Extract the (x, y) coordinate from the center of the cell holding the provided text.  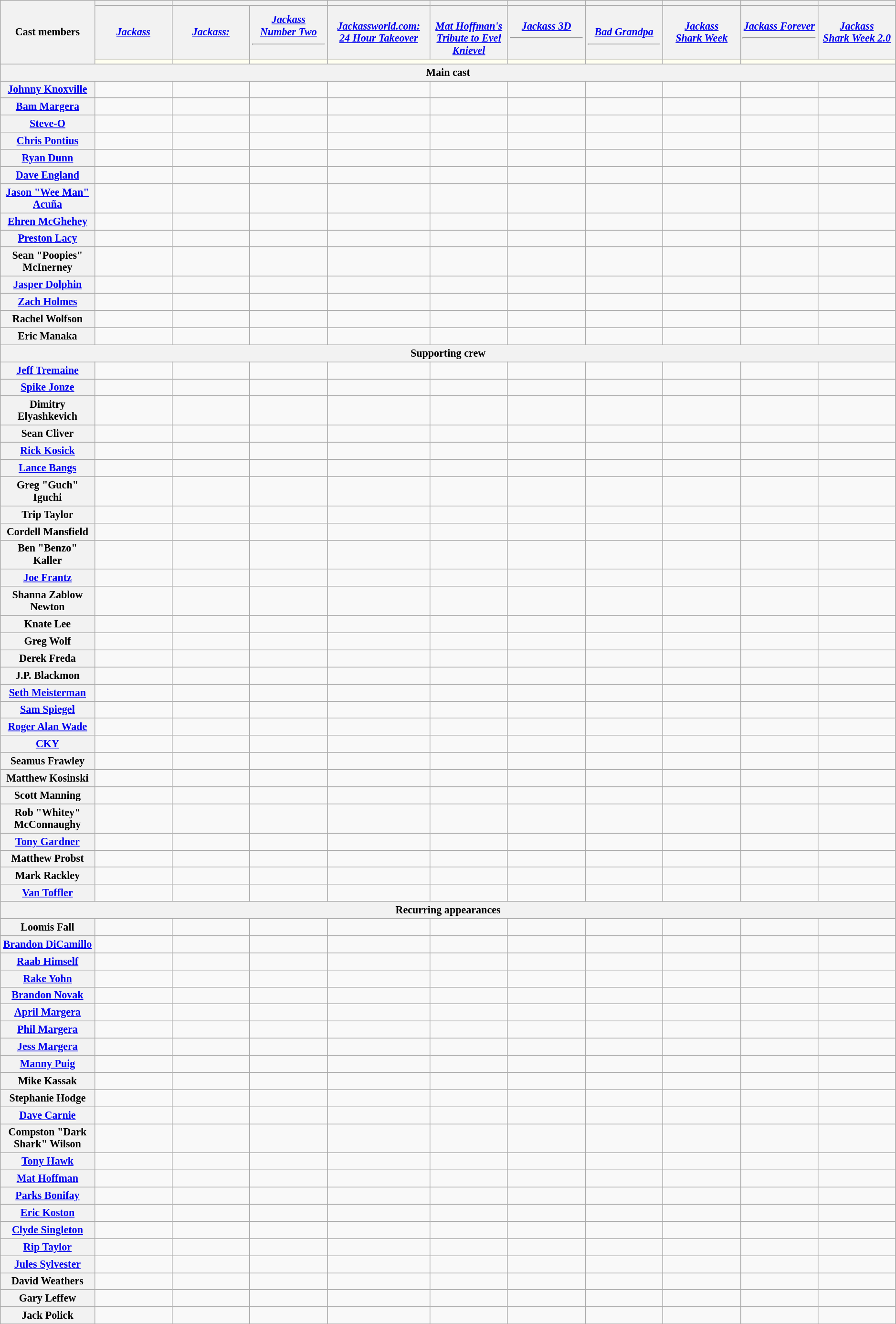
Jules Sylvester (48, 1264)
Jackass (134, 32)
Chris Pontius (48, 141)
Dimitry Elyashkevich (48, 411)
Stephanie Hodge (48, 1098)
Brandon Novak (48, 996)
Jackass 3D (546, 32)
Tony Gardner (48, 841)
Scott Manning (48, 795)
Seth Meisterman (48, 692)
Jess Margera (48, 1047)
Dave England (48, 175)
Mike Kassak (48, 1081)
Roger Alan Wade (48, 727)
Spike Jonze (48, 387)
Tony Hawk (48, 1162)
Shanna Zablow Newton (48, 601)
Phil Margera (48, 1029)
Matthew Kosinski (48, 778)
Recurring appearances (448, 910)
Ben "Benzo" Kaller (48, 555)
Rip Taylor (48, 1247)
Greg Wolf (48, 641)
Parks Bonifay (48, 1196)
Sean "Poopies" McInerney (48, 262)
Eric Manaka (48, 336)
CKY (48, 744)
JackassShark Week (702, 32)
JackassShark Week 2.0 (857, 32)
Gary Leffew (48, 1298)
Jason "Wee Man" Acuña (48, 198)
Jackass: (211, 32)
April Margera (48, 1013)
Cordell Mansfield (48, 531)
Jackassworld.com:24 Hour Takeover (379, 32)
Jeff Tremaine (48, 370)
Derek Freda (48, 658)
Bad Grandpa (624, 32)
Johnny Knoxville (48, 89)
Rake Yohn (48, 978)
Jack Polick (48, 1315)
Mat Hoffman (48, 1178)
Trip Taylor (48, 514)
Supporting crew (448, 353)
Seamus Frawley (48, 761)
Main cast (448, 72)
David Weathers (48, 1281)
J.P. Blackmon (48, 676)
Mat Hoffman's Tribute to Evel Knievel (469, 32)
Lance Bangs (48, 468)
Dave Carnie (48, 1115)
Compston "Dark Shark" Wilson (48, 1138)
Zach Holmes (48, 302)
Clyde Singleton (48, 1230)
Greg "Guch" Iguchi (48, 491)
JackassNumber Two (288, 32)
Matthew Probst (48, 858)
Rachel Wolfson (48, 319)
Manny Puig (48, 1064)
Cast members (48, 32)
Mark Rackley (48, 876)
Rick Kosick (48, 451)
Sean Cliver (48, 434)
Van Toffler (48, 893)
Ryan Dunn (48, 158)
Loomis Fall (48, 927)
Rob "Whitey" McConnaughy (48, 818)
Steve-O (48, 124)
Preston Lacy (48, 238)
Ehren McGhehey (48, 221)
Raab Himself (48, 961)
Jasper Dolphin (48, 285)
Sam Spiegel (48, 710)
Joe Frantz (48, 578)
Jackass Forever (779, 32)
Bam Margera (48, 106)
Eric Koston (48, 1213)
Brandon DiCamillo (48, 944)
Knate Lee (48, 624)
